Extract the [x, y] coordinate from the center of the cell holding the provided text.  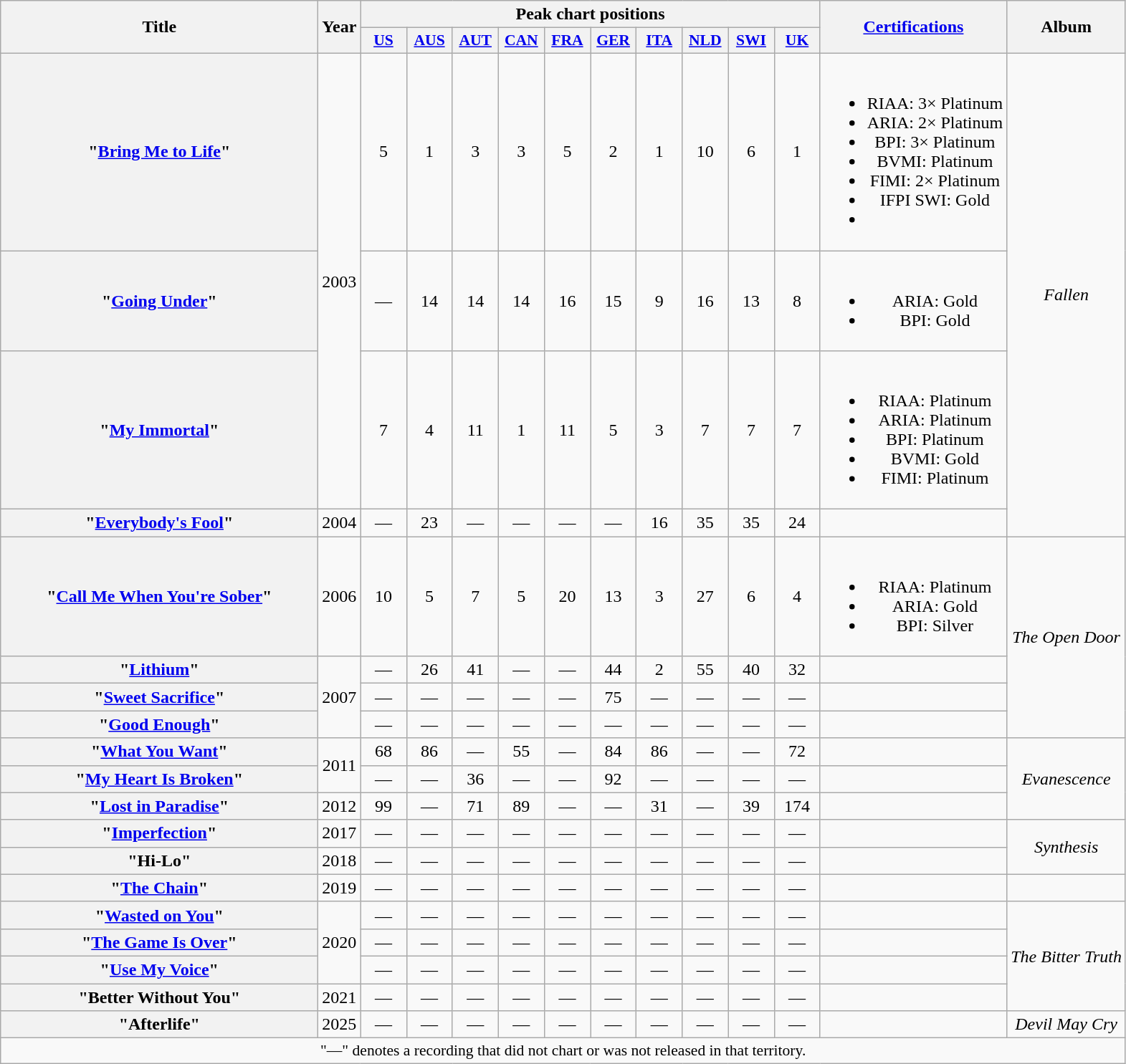
ITA [659, 41]
The Bitter Truth [1067, 956]
CAN [521, 41]
2021 [340, 997]
"Everybody's Fool" [159, 523]
68 [383, 752]
2020 [340, 942]
84 [614, 752]
32 [797, 670]
"Bring Me to Life" [159, 152]
"Sweet Sacrifice" [159, 697]
2019 [340, 888]
"Use My Voice" [159, 969]
US [383, 41]
15 [614, 301]
27 [705, 596]
"The Chain" [159, 888]
2012 [340, 806]
31 [659, 806]
"Wasted on You" [159, 915]
Fallen [1067, 294]
Devil May Cry [1067, 1025]
Peak chart positions [591, 14]
23 [429, 523]
"Call Me When You're Sober" [159, 596]
AUT [475, 41]
GER [614, 41]
RIAA: PlatinumARIA: GoldBPI: Silver [913, 596]
Synthesis [1067, 847]
"—" denotes a recording that did not chart or was not released in that territory. [563, 1051]
2003 [340, 281]
"Afterlife" [159, 1025]
75 [614, 697]
99 [383, 806]
92 [614, 779]
"Hi-Lo" [159, 861]
174 [797, 806]
39 [751, 806]
2018 [340, 861]
Certifications [913, 27]
"Lithium" [159, 670]
RIAA: 3× PlatinumARIA: 2× PlatinumBPI: 3× PlatinumBVMI: PlatinumFIMI: 2× PlatinumIFPI SWI: Gold [913, 152]
FRA [567, 41]
The Open Door [1067, 638]
36 [475, 779]
72 [797, 752]
"My Heart Is Broken" [159, 779]
20 [567, 596]
2006 [340, 596]
26 [429, 670]
2004 [340, 523]
Year [340, 27]
9 [659, 301]
24 [797, 523]
NLD [705, 41]
2011 [340, 765]
Title [159, 27]
RIAA: PlatinumARIA: PlatinumBPI: PlatinumBVMI: GoldFIMI: Platinum [913, 430]
44 [614, 670]
"My Immortal" [159, 430]
2025 [340, 1025]
"Good Enough" [159, 724]
"Lost in Paradise" [159, 806]
SWI [751, 41]
"Imperfection" [159, 833]
"Better Without You" [159, 997]
2007 [340, 697]
89 [521, 806]
40 [751, 670]
41 [475, 670]
71 [475, 806]
8 [797, 301]
AUS [429, 41]
Evanescence [1067, 779]
"Going Under" [159, 301]
"What You Want" [159, 752]
ARIA: GoldBPI: Gold [913, 301]
Album [1067, 27]
2017 [340, 833]
UK [797, 41]
"The Game Is Over" [159, 942]
